Search for the cell housing the specified text and yield its (x, y) center coordinate. 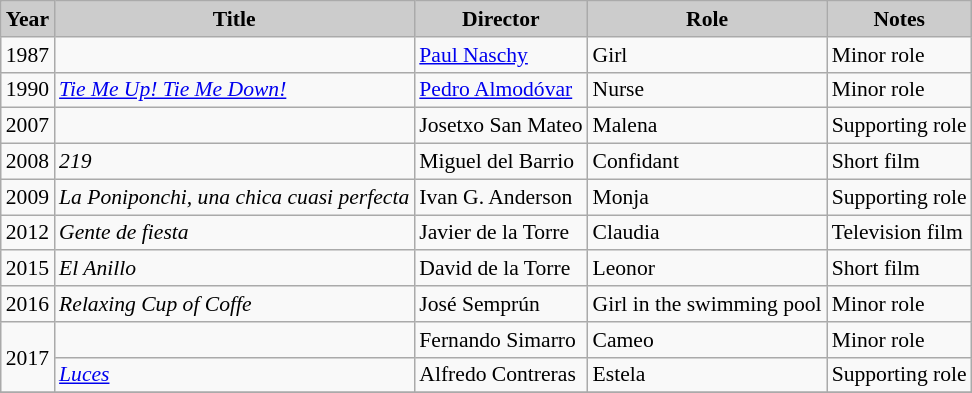
Confidant (706, 162)
Relaxing Cup of Coffe (234, 304)
2015 (28, 269)
Cameo (706, 340)
La Poniponchi, una chica cuasi perfecta (234, 197)
Malena (706, 126)
Director (500, 19)
El Anillo (234, 269)
Role (706, 19)
Gente de fiesta (234, 233)
2009 (28, 197)
2008 (28, 162)
Alfredo Contreras (500, 375)
Claudia (706, 233)
David de la Torre (500, 269)
Notes (900, 19)
Estela (706, 375)
2012 (28, 233)
Paul Naschy (500, 55)
José Semprún (500, 304)
Josetxo San Mateo (500, 126)
Javier de la Torre (500, 233)
2016 (28, 304)
Title (234, 19)
219 (234, 162)
2007 (28, 126)
Girl (706, 55)
Ivan G. Anderson (500, 197)
Monja (706, 197)
Nurse (706, 90)
Television film (900, 233)
Luces (234, 375)
Pedro Almodóvar (500, 90)
Leonor (706, 269)
1990 (28, 90)
1987 (28, 55)
Girl in the swimming pool (706, 304)
Year (28, 19)
Tie Me Up! Tie Me Down! (234, 90)
Miguel del Barrio (500, 162)
2017 (28, 358)
Fernando Simarro (500, 340)
